Output the (x, y) coordinate of the center of the cell containing the given text.  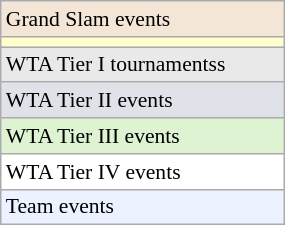
WTA Tier II events (142, 101)
WTA Tier III events (142, 136)
WTA Tier I tournamentss (142, 65)
Grand Slam events (142, 19)
Team events (142, 207)
WTA Tier IV events (142, 172)
